Return the (X, Y) coordinate for the center point of the cell that contains the specified text.  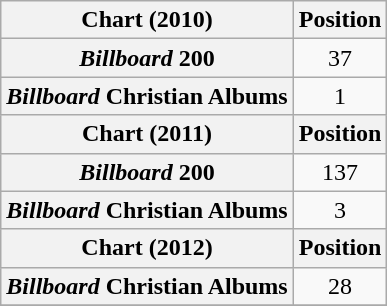
3 (340, 210)
37 (340, 58)
Chart (2010) (147, 20)
Chart (2011) (147, 134)
28 (340, 286)
Chart (2012) (147, 248)
1 (340, 96)
137 (340, 172)
